For the text-containing cell, return its midpoint in [X, Y] coordinate format. 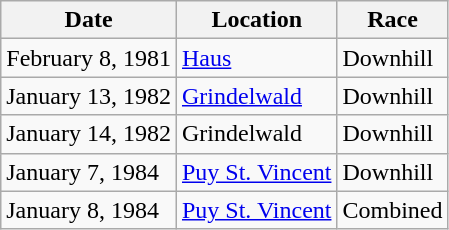
January 8, 1984 [89, 210]
Race [392, 20]
January 7, 1984 [89, 172]
February 8, 1981 [89, 58]
Date [89, 20]
Combined [392, 210]
Location [256, 20]
January 13, 1982 [89, 96]
January 14, 1982 [89, 134]
Haus [256, 58]
